Search for the cell housing the specified text and yield its (x, y) center coordinate. 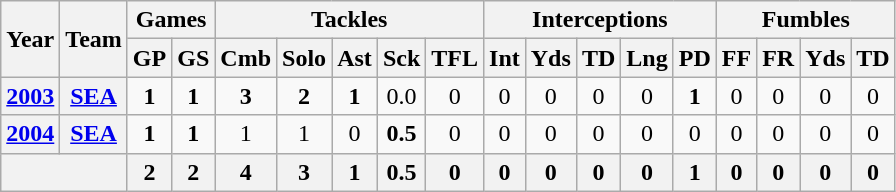
Lng (647, 58)
FF (736, 58)
Fumbles (806, 20)
Sck (401, 58)
2003 (30, 96)
Year (30, 39)
2004 (30, 134)
PD (694, 58)
GS (194, 58)
Int (505, 58)
Tackles (350, 20)
GP (149, 58)
Team (94, 39)
Ast (355, 58)
Cmb (246, 58)
FR (778, 58)
Interceptions (600, 20)
0.0 (401, 96)
Solo (304, 58)
TFL (455, 58)
4 (246, 172)
Games (170, 20)
